Return (X, Y) of the center of cell containing provided text 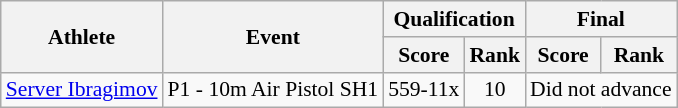
559-11x (424, 90)
P1 - 10m Air Pistol SH1 (274, 90)
Qualification (454, 19)
Event (274, 36)
10 (494, 90)
Athlete (82, 36)
Did not advance (601, 90)
Final (601, 19)
Server Ibragimov (82, 90)
